Capture the cell that displays the provided text and extract its [x, y] central coordinate. 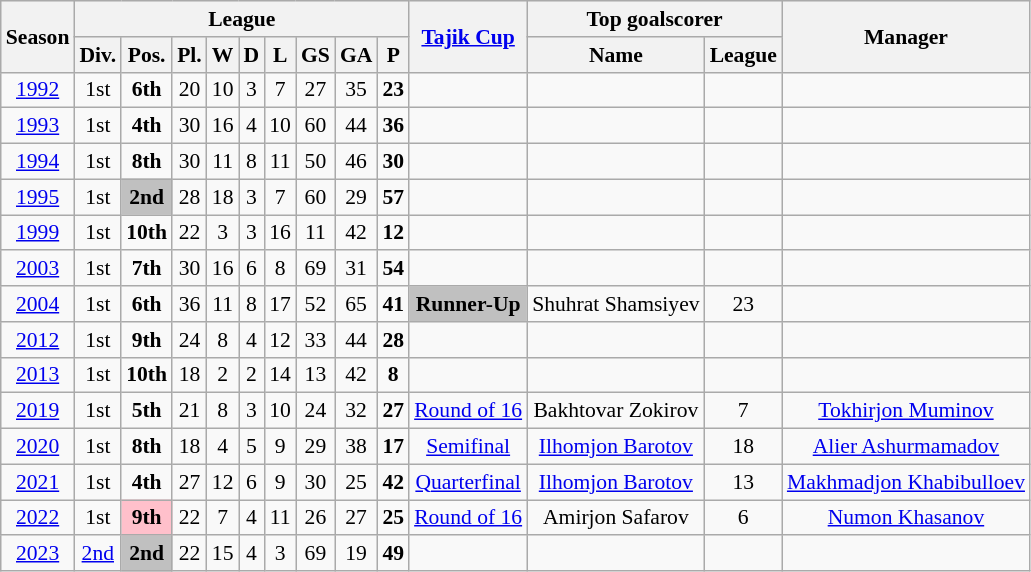
Makhmadjon Khabibulloev [906, 482]
14 [280, 375]
Pl. [190, 55]
2004 [38, 304]
7th [146, 269]
19 [356, 554]
GS [316, 55]
32 [356, 411]
2020 [38, 447]
Amirjon Safarov [616, 518]
Pos. [146, 55]
Tajik Cup [468, 36]
54 [393, 269]
1995 [38, 197]
D [251, 55]
GA [356, 55]
Shuhrat Shamsiyev [616, 304]
2022 [38, 518]
2003 [38, 269]
Semifinal [468, 447]
15 [223, 554]
W [223, 55]
P [393, 55]
1992 [38, 90]
2023 [38, 554]
2012 [38, 340]
2019 [38, 411]
57 [393, 197]
52 [316, 304]
Name [616, 55]
20 [190, 90]
65 [356, 304]
33 [316, 340]
Season [38, 36]
5th [146, 411]
Alier Ashurmamadov [906, 447]
Runner-Up [468, 304]
Quarterfinal [468, 482]
35 [356, 90]
1993 [38, 126]
Div. [98, 55]
31 [356, 269]
21 [190, 411]
50 [316, 162]
38 [356, 447]
49 [393, 554]
1999 [38, 233]
Top goalscorer [654, 19]
41 [393, 304]
Bakhtovar Zokirov [616, 411]
L [280, 55]
2021 [38, 482]
Tokhirjon Muminov [906, 411]
46 [356, 162]
1994 [38, 162]
5 [251, 447]
Manager [906, 36]
2013 [38, 375]
26 [316, 518]
Numon Khasanov [906, 518]
